Find where the given text appears and provide that cell's center as [x, y] coordinate. 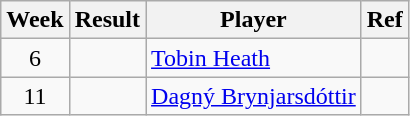
Ref [384, 20]
11 [35, 96]
Dagný Brynjarsdóttir [254, 96]
Tobin Heath [254, 58]
Player [254, 20]
6 [35, 58]
Result [107, 20]
Week [35, 20]
